Return [x, y] of the center of cell containing provided text 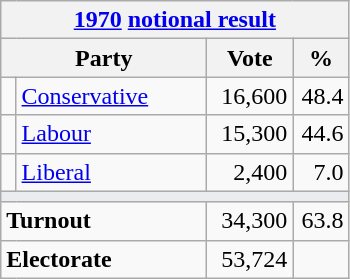
48.4 [321, 96]
63.8 [321, 221]
44.6 [321, 134]
Conservative [112, 96]
Vote [250, 58]
Liberal [112, 172]
Turnout [104, 221]
53,724 [250, 259]
15,300 [250, 134]
% [321, 58]
Labour [112, 134]
7.0 [321, 172]
Electorate [104, 259]
Party [104, 58]
16,600 [250, 96]
34,300 [250, 221]
2,400 [250, 172]
1970 notional result [175, 20]
